Identify which cell holds the provided text, then report its [X, Y] central coordinate. 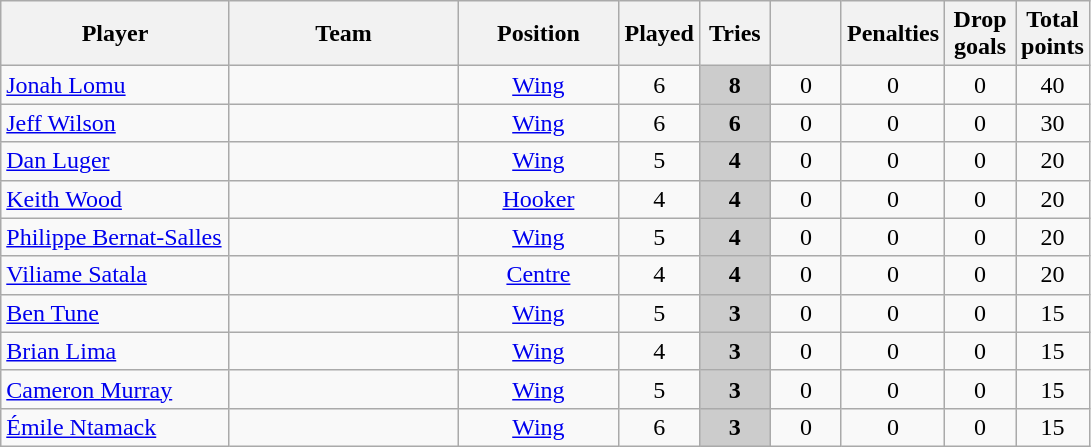
Philippe Bernat-Salles [116, 237]
Viliame Satala [116, 275]
Cameron Murray [116, 389]
Jonah Lomu [116, 85]
Émile Ntamack [116, 427]
30 [1053, 123]
Total points [1053, 34]
Ben Tune [116, 313]
Dan Luger [116, 161]
Jeff Wilson [116, 123]
Player [116, 34]
Drop goals [980, 34]
Tries [734, 34]
Penalties [892, 34]
Hooker [538, 199]
Played [659, 34]
Keith Wood [116, 199]
8 [734, 85]
Centre [538, 275]
Position [538, 34]
Team [344, 34]
40 [1053, 85]
Brian Lima [116, 351]
